Return the (x, y) coordinate for the center point of the cell that contains the specified text.  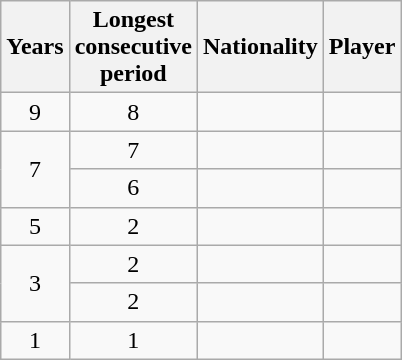
6 (133, 188)
9 (35, 112)
8 (133, 112)
Player (362, 47)
Years (35, 47)
5 (35, 226)
Nationality (261, 47)
3 (35, 283)
Longest consecutive period (133, 47)
